Output the (x, y) coordinate of the center of the cell containing the given text.  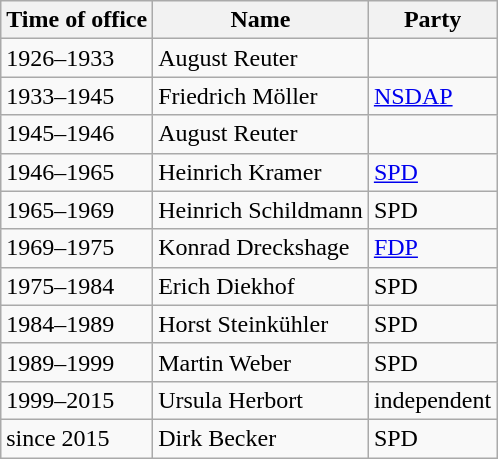
Time of office (77, 20)
NSDAP (432, 96)
Friedrich Möller (261, 96)
1945–1946 (77, 134)
1946–1965 (77, 172)
1984–1989 (77, 324)
Martin Weber (261, 362)
Heinrich Kramer (261, 172)
FDP (432, 248)
since 2015 (77, 438)
1999–2015 (77, 400)
independent (432, 400)
Name (261, 20)
Party (432, 20)
Ursula Herbort (261, 400)
Erich Diekhof (261, 286)
1969–1975 (77, 248)
Horst Steinkühler (261, 324)
1933–1945 (77, 96)
1975–1984 (77, 286)
Heinrich Schildmann (261, 210)
Dirk Becker (261, 438)
1926–1933 (77, 58)
1965–1969 (77, 210)
1989–1999 (77, 362)
Konrad Dreckshage (261, 248)
